Provide the (x, y) coordinate of the cell's center where the given text is located.  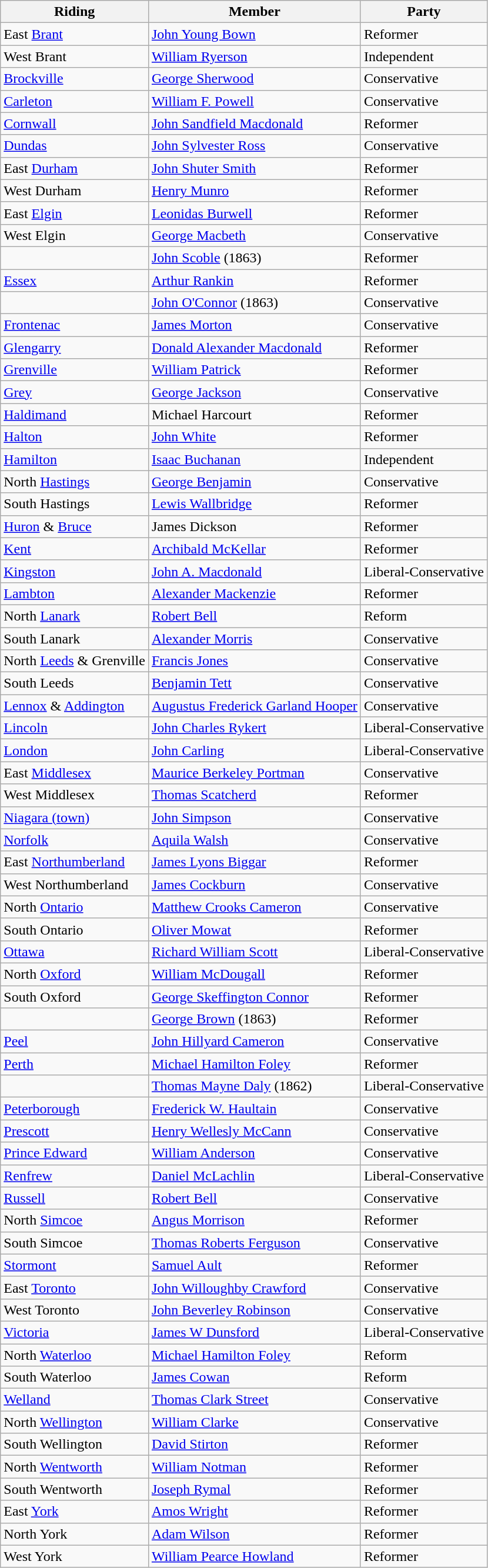
North Wentworth (75, 1467)
Halton (75, 437)
Party (423, 12)
George Brown (1863) (254, 1019)
John Sandfield Macdonald (254, 124)
William Anderson (254, 1153)
Thomas Scatcherd (254, 795)
Thomas Roberts Ferguson (254, 1243)
Francis Jones (254, 661)
William Notman (254, 1467)
Lennox & Addington (75, 706)
Matthew Crooks Cameron (254, 907)
John Shuter Smith (254, 168)
West Durham (75, 191)
George Macbeth (254, 235)
Grey (75, 392)
Renfrew (75, 1176)
George Skeffington Connor (254, 997)
North York (75, 1534)
George Jackson (254, 392)
John Scoble (1863) (254, 258)
Member (254, 12)
John Carling (254, 750)
Kent (75, 549)
Augustus Frederick Garland Hooper (254, 706)
North Hastings (75, 482)
Prince Edward (75, 1153)
Niagara (town) (75, 818)
North Leeds & Grenville (75, 661)
Lincoln (75, 728)
Kingston (75, 571)
East Northumberland (75, 862)
Arthur Rankin (254, 281)
Grenville (75, 370)
Peterborough (75, 1109)
Norfolk (75, 840)
Benjamin Tett (254, 683)
Oliver Mowat (254, 929)
South Leeds (75, 683)
Cornwall (75, 124)
John Sylvester Ross (254, 146)
John Young Bown (254, 34)
East Toronto (75, 1287)
West Brant (75, 56)
South Waterloo (75, 1377)
West Northumberland (75, 885)
Joseph Rymal (254, 1489)
Thomas Clark Street (254, 1400)
Samuel Ault (254, 1265)
Isaac Buchanan (254, 459)
John Beverley Robinson (254, 1310)
Brockville (75, 79)
South Simcoe (75, 1243)
Thomas Mayne Daly (1862) (254, 1086)
Hamilton (75, 459)
West Toronto (75, 1310)
Perth (75, 1064)
Richard William Scott (254, 952)
James Dickson (254, 526)
South Oxford (75, 997)
Dundas (75, 146)
Angus Morrison (254, 1220)
West Elgin (75, 235)
George Benjamin (254, 482)
Lambton (75, 593)
William Pearce Howland (254, 1556)
Maurice Berkeley Portman (254, 773)
Donald Alexander Macdonald (254, 348)
Riding (75, 12)
Aquila Walsh (254, 840)
Frederick W. Haultain (254, 1109)
North Lanark (75, 616)
North Ontario (75, 907)
John Simpson (254, 818)
Peel (75, 1042)
William F. Powell (254, 101)
Victoria (75, 1332)
Lewis Wallbridge (254, 504)
East Durham (75, 168)
William McDougall (254, 974)
Alexander Morris (254, 638)
Amos Wright (254, 1512)
John Willoughby Crawford (254, 1287)
James W Dunsford (254, 1332)
East York (75, 1512)
Prescott (75, 1131)
West Middlesex (75, 795)
John A. Macdonald (254, 571)
Leonidas Burwell (254, 213)
William Clarke (254, 1422)
North Wellington (75, 1422)
David Stirton (254, 1444)
East Brant (75, 34)
William Ryerson (254, 56)
James Lyons Biggar (254, 862)
North Oxford (75, 974)
South Ontario (75, 929)
Carleton (75, 101)
South Lanark (75, 638)
London (75, 750)
Essex (75, 281)
Huron & Bruce (75, 526)
Daniel McLachlin (254, 1176)
South Wellington (75, 1444)
Henry Munro (254, 191)
George Sherwood (254, 79)
East Elgin (75, 213)
Archibald McKellar (254, 549)
John O'Connor (1863) (254, 303)
West York (75, 1556)
Russell (75, 1198)
Alexander Mackenzie (254, 593)
East Middlesex (75, 773)
John Charles Rykert (254, 728)
South Wentworth (75, 1489)
Adam Wilson (254, 1534)
Welland (75, 1400)
John Hillyard Cameron (254, 1042)
North Waterloo (75, 1355)
Frontenac (75, 325)
Stormont (75, 1265)
James Cowan (254, 1377)
Ottawa (75, 952)
Michael Harcourt (254, 415)
Haldimand (75, 415)
North Simcoe (75, 1220)
William Patrick (254, 370)
Glengarry (75, 348)
John White (254, 437)
Henry Wellesly McCann (254, 1131)
South Hastings (75, 504)
James Cockburn (254, 885)
James Morton (254, 325)
